Provide the [x, y] coordinate of the cell's center where the given text is located.  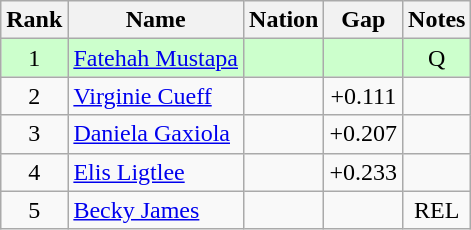
+0.233 [364, 172]
Becky James [156, 210]
5 [34, 210]
Elis Ligtlee [156, 172]
1 [34, 58]
3 [34, 134]
Name [156, 20]
Daniela Gaxiola [156, 134]
Q [437, 58]
Notes [437, 20]
+0.207 [364, 134]
Virginie Cueff [156, 96]
Fatehah Mustapa [156, 58]
4 [34, 172]
Rank [34, 20]
+0.111 [364, 96]
Gap [364, 20]
2 [34, 96]
Nation [284, 20]
REL [437, 210]
